For the text-containing cell, return its midpoint in (X, Y) coordinate format. 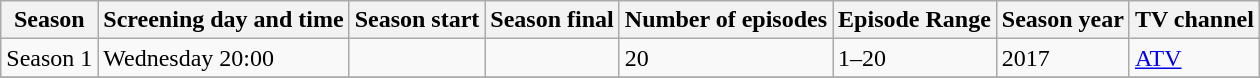
20 (726, 58)
Season final (552, 20)
Wednesday 20:00 (224, 58)
TV channel (1194, 20)
2017 (1062, 58)
Season (50, 20)
Episode Range (915, 20)
Screening day and time (224, 20)
ATV (1194, 58)
Season 1 (50, 58)
Number of episodes (726, 20)
Season year (1062, 20)
1–20 (915, 58)
Season start (417, 20)
